Search for the cell housing the specified text and yield its [X, Y] center coordinate. 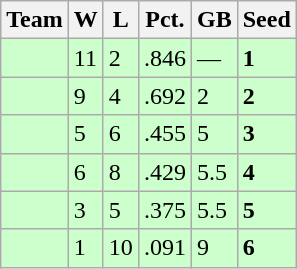
Seed [266, 20]
10 [120, 248]
8 [120, 172]
.455 [164, 134]
.692 [164, 96]
.091 [164, 248]
Pct. [164, 20]
GB [214, 20]
Team [35, 20]
W [86, 20]
— [214, 58]
.429 [164, 172]
.375 [164, 210]
.846 [164, 58]
11 [86, 58]
L [120, 20]
